Return the [x, y] coordinate for the center point of the cell that contains the specified text.  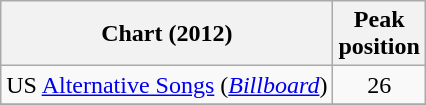
US Alternative Songs (Billboard) [167, 85]
Chart (2012) [167, 34]
26 [379, 85]
Peakposition [379, 34]
